From the cell containing the given text, extract its center point as (X, Y) coordinate. 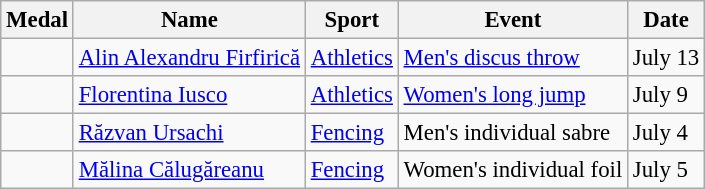
Răzvan Ursachi (189, 133)
Name (189, 20)
Florentina Iusco (189, 95)
July 9 (666, 95)
Men's discus throw (512, 58)
July 13 (666, 58)
July 4 (666, 133)
Alin Alexandru Firfirică (189, 58)
Medal (38, 20)
Men's individual sabre (512, 133)
Mălina Călugăreanu (189, 170)
Date (666, 20)
July 5 (666, 170)
Event (512, 20)
Sport (352, 20)
Women's individual foil (512, 170)
Women's long jump (512, 95)
